For the text-containing cell, return its midpoint in (x, y) coordinate format. 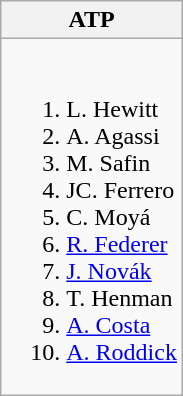
L. Hewitt A. Agassi M. Safin JC. Ferrero C. Moyá R. Federer J. Novák T. Henman A. Costa A. Roddick (92, 217)
ATP (92, 20)
